From the cell containing the given text, extract its center point as (X, Y) coordinate. 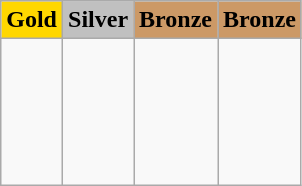
Gold (32, 20)
Silver (98, 20)
